Locate the cell with the specified text and output its [X, Y] center coordinate. 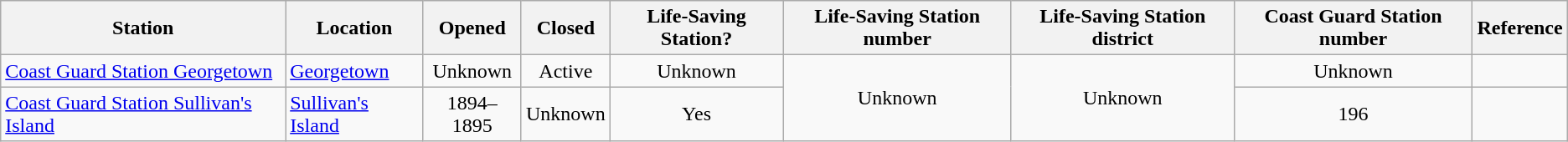
Life-Saving Station? [697, 28]
Opened [472, 28]
Coast Guard Station Sullivan's Island [143, 114]
Coast Guard Station Georgetown [143, 71]
Coast Guard Station number [1354, 28]
Closed [565, 28]
196 [1354, 114]
Active [565, 71]
Georgetown [354, 71]
Reference [1519, 28]
Life-Saving Station district [1122, 28]
Yes [697, 114]
Location [354, 28]
1894–1895 [472, 114]
Life-Saving Station number [898, 28]
Station [143, 28]
Sullivan's Island [354, 114]
